Find where the given text appears and provide that cell's center as [x, y] coordinate. 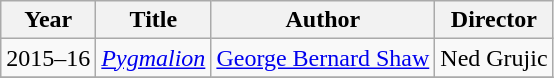
Pygmalion [154, 58]
Title [154, 20]
Director [494, 20]
Ned Grujic [494, 58]
Year [48, 20]
Author [323, 20]
2015–16 [48, 58]
George Bernard Shaw [323, 58]
